From the cell containing the given text, extract its center point as [X, Y] coordinate. 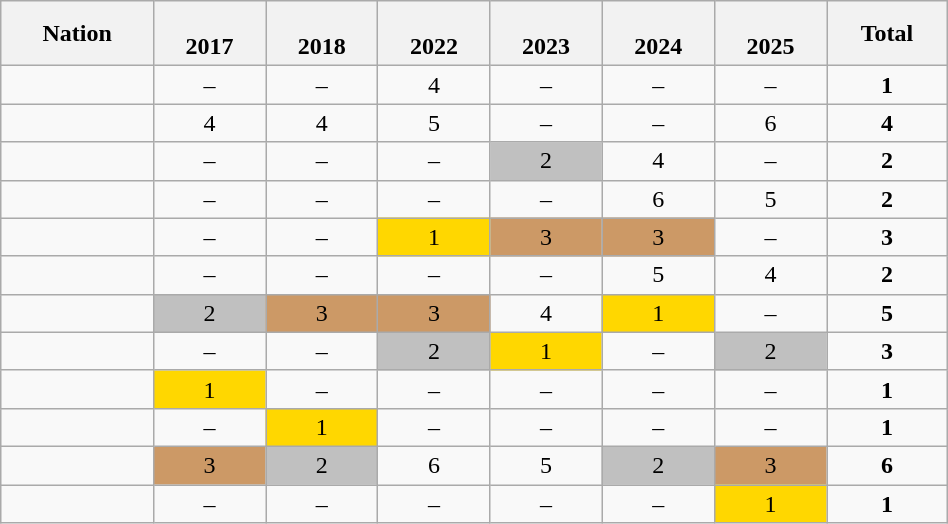
2024 [658, 34]
2023 [546, 34]
2025 [770, 34]
Total [886, 34]
2022 [434, 34]
Nation [78, 34]
2017 [209, 34]
2018 [322, 34]
